Extract the (X, Y) coordinate from the center of the cell holding the provided text.  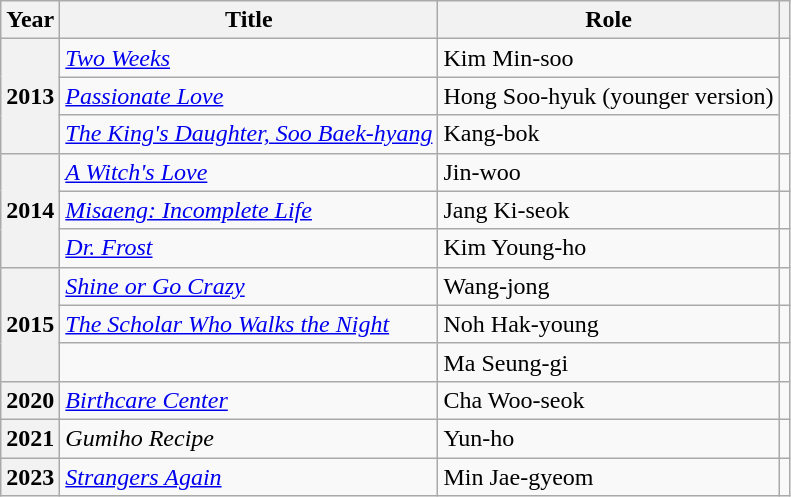
Gumiho Recipe (249, 438)
Jin-woo (608, 172)
2023 (30, 477)
Yun-ho (608, 438)
Passionate Love (249, 96)
Kang-bok (608, 134)
Misaeng: Incomplete Life (249, 210)
Shine or Go Crazy (249, 286)
2021 (30, 438)
A Witch's Love (249, 172)
Kim Young-ho (608, 248)
2015 (30, 324)
The King's Daughter, Soo Baek-hyang (249, 134)
Title (249, 20)
Kim Min-soo (608, 58)
Dr. Frost (249, 248)
2013 (30, 96)
Ma Seung-gi (608, 362)
Cha Woo-seok (608, 400)
Birthcare Center (249, 400)
Two Weeks (249, 58)
Jang Ki-seok (608, 210)
Wang-jong (608, 286)
Strangers Again (249, 477)
Role (608, 20)
The Scholar Who Walks the Night (249, 324)
Year (30, 20)
Min Jae-gyeom (608, 477)
Noh Hak-young (608, 324)
2020 (30, 400)
2014 (30, 210)
Hong Soo-hyuk (younger version) (608, 96)
